Scan for the cell matching the given text and deliver its [x, y] coordinate at center. 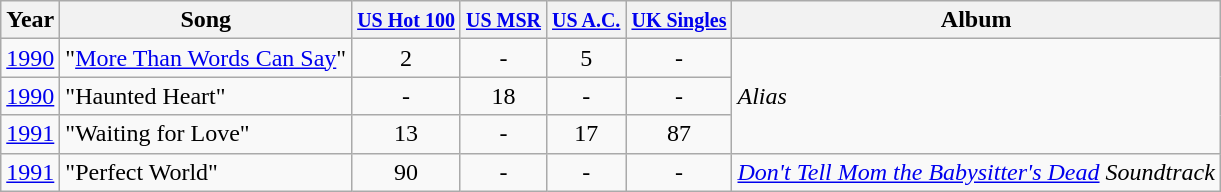
2 [406, 58]
90 [406, 172]
Alias [976, 96]
US Hot 100 [406, 20]
Album [976, 20]
"More Than Words Can Say" [206, 58]
UK Singles [679, 20]
17 [586, 134]
"Perfect World" [206, 172]
Don't Tell Mom the Babysitter's Dead Soundtrack [976, 172]
87 [679, 134]
Year [30, 20]
18 [503, 96]
"Haunted Heart" [206, 96]
US A.C. [586, 20]
"Waiting for Love" [206, 134]
5 [586, 58]
13 [406, 134]
Song [206, 20]
US MSR [503, 20]
